Return [x, y] of the center of cell containing provided text 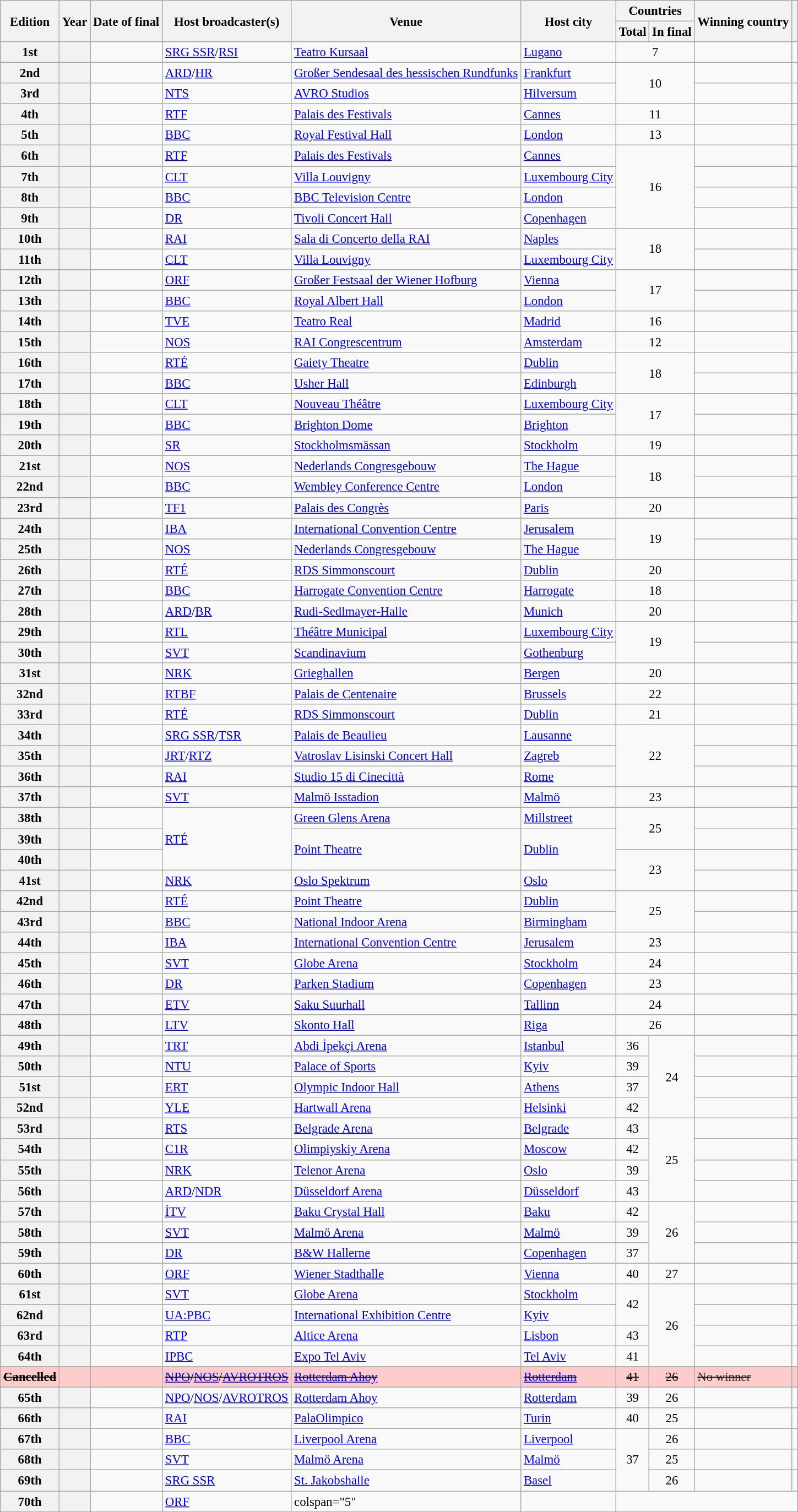
21st [30, 466]
Palace of Sports [406, 1067]
Olimpiyskiy Arena [406, 1150]
Oslo Spektrum [406, 880]
Turin [568, 1418]
7th [30, 177]
Brighton [568, 425]
SRG SSR/RSI [226, 52]
In final [672, 32]
3rd [30, 94]
Rome [568, 777]
7 [655, 52]
Hilversum [568, 94]
Théâtre Municipal [406, 632]
13th [30, 301]
42nd [30, 901]
Cancelled [30, 1377]
25th [30, 549]
54th [30, 1150]
Lugano [568, 52]
Grieghallen [406, 673]
Edition [30, 21]
66th [30, 1418]
Winning country [743, 21]
28th [30, 611]
ARD/HR [226, 73]
St. Jakobshalle [406, 1481]
Expo Tel Aviv [406, 1357]
RTS [226, 1129]
Düsseldorf Arena [406, 1191]
63rd [30, 1336]
41st [30, 880]
Sala di Concerto della RAI [406, 238]
International Exhibition Centre [406, 1315]
Tivoli Concert Hall [406, 218]
45th [30, 963]
Birmingham [568, 922]
Helsinki [568, 1108]
40th [30, 860]
10 [655, 84]
C1R [226, 1150]
57th [30, 1211]
Usher Hall [406, 384]
Edinburgh [568, 384]
Palais de Centenaire [406, 694]
Paris [568, 508]
64th [30, 1357]
6th [30, 156]
37th [30, 798]
SRG SSR [226, 1481]
Green Glens Arena [406, 818]
SR [226, 445]
67th [30, 1439]
UA:PBC [226, 1315]
Stockholmsmässan [406, 445]
JRT/RTZ [226, 756]
Basel [568, 1481]
TF1 [226, 508]
Moscow [568, 1150]
Lisbon [568, 1336]
Olympic Indoor Hall [406, 1087]
70th [30, 1502]
15th [30, 342]
29th [30, 632]
Lausanne [568, 736]
Scandinavium [406, 652]
Studio 15 di Cinecittà [406, 777]
32nd [30, 694]
Madrid [568, 322]
B&W Hallerne [406, 1253]
YLE [226, 1108]
27 [672, 1274]
59th [30, 1253]
14th [30, 322]
55th [30, 1170]
21 [655, 715]
11 [655, 115]
Düsseldorf [568, 1191]
39th [30, 839]
Parken Stadium [406, 984]
69th [30, 1481]
61st [30, 1295]
Tel Aviv [568, 1357]
62nd [30, 1315]
Großer Festsaal der Wiener Hofburg [406, 280]
Teatro Kursaal [406, 52]
RTBF [226, 694]
35th [30, 756]
60th [30, 1274]
33rd [30, 715]
49th [30, 1046]
36 [632, 1046]
RTP [226, 1336]
53rd [30, 1129]
9th [30, 218]
Venue [406, 21]
47th [30, 1004]
Teatro Real [406, 322]
19th [30, 425]
Baku [568, 1211]
34th [30, 736]
Abdi İpekçi Arena [406, 1046]
Palais des Congrès [406, 508]
Palais de Beaulieu [406, 736]
Brighton Dome [406, 425]
Date of final [127, 21]
ARD/NDR [226, 1191]
68th [30, 1460]
58th [30, 1232]
colspan="5" [406, 1502]
Nouveau Théâtre [406, 404]
Malmö Isstadion [406, 798]
18th [30, 404]
8th [30, 197]
SRG SSR/TSR [226, 736]
TVE [226, 322]
51st [30, 1087]
Skonto Hall [406, 1025]
1st [30, 52]
National Indoor Arena [406, 922]
4th [30, 115]
23rd [30, 508]
50th [30, 1067]
44th [30, 943]
IPBC [226, 1357]
Wiener Stadthalle [406, 1274]
LTV [226, 1025]
Bergen [568, 673]
Gothenburg [568, 652]
Belgrade [568, 1129]
ERT [226, 1087]
Rudi-Sedlmayer-Halle [406, 611]
Zagreb [568, 756]
Amsterdam [568, 342]
Riga [568, 1025]
Countries [655, 11]
NTS [226, 94]
Liverpool [568, 1439]
36th [30, 777]
Gaiety Theatre [406, 363]
ARD/BR [226, 611]
48th [30, 1025]
30th [30, 652]
Tallinn [568, 1004]
RTL [226, 632]
24th [30, 529]
11th [30, 259]
Frankfurt [568, 73]
Saku Suurhall [406, 1004]
Host city [568, 21]
Naples [568, 238]
Millstreet [568, 818]
Telenor Arena [406, 1170]
Royal Albert Hall [406, 301]
Harrogate Convention Centre [406, 591]
NTU [226, 1067]
RAI Congrescentrum [406, 342]
20th [30, 445]
İTV [226, 1211]
Hartwall Arena [406, 1108]
Vatroslav Lisinski Concert Hall [406, 756]
31st [30, 673]
12 [655, 342]
Liverpool Arena [406, 1439]
Munich [568, 611]
Altice Arena [406, 1336]
AVRO Studios [406, 94]
ETV [226, 1004]
No winner [743, 1377]
Host broadcaster(s) [226, 21]
16th [30, 363]
PalaOlimpico [406, 1418]
10th [30, 238]
Brussels [568, 694]
TRT [226, 1046]
38th [30, 818]
Total [632, 32]
Baku Crystal Hall [406, 1211]
22nd [30, 487]
5th [30, 135]
27th [30, 591]
17th [30, 384]
46th [30, 984]
13 [655, 135]
65th [30, 1398]
Großer Sendesaal des hessischen Rundfunks [406, 73]
Istanbul [568, 1046]
Year [75, 21]
Belgrade Arena [406, 1129]
Harrogate [568, 591]
Athens [568, 1087]
Royal Festival Hall [406, 135]
12th [30, 280]
BBC Television Centre [406, 197]
26th [30, 570]
43rd [30, 922]
56th [30, 1191]
2nd [30, 73]
Wembley Conference Centre [406, 487]
52nd [30, 1108]
